Detect which cell encompasses the target text, then output its [x, y] center coordinate. 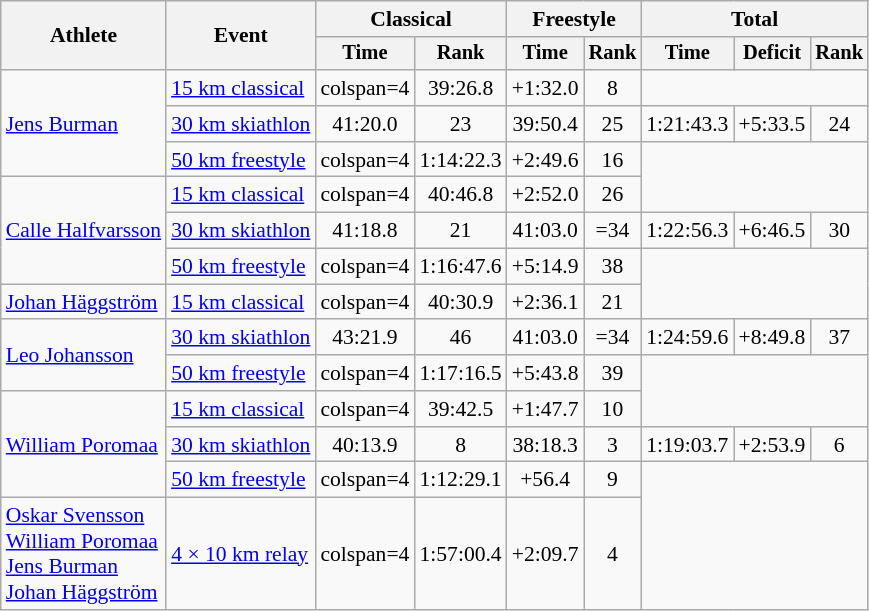
40:30.9 [460, 302]
+1:47.7 [546, 409]
39:42.5 [460, 409]
1:16:47.6 [460, 267]
+5:43.8 [546, 373]
24 [839, 124]
46 [460, 338]
1:57:00.4 [460, 554]
+6:46.5 [772, 231]
4 [613, 554]
39:26.8 [460, 88]
40:46.8 [460, 195]
+2:53.9 [772, 445]
40:13.9 [364, 445]
37 [839, 338]
Calle Halfvarsson [84, 230]
23 [460, 124]
4 × 10 km relay [240, 554]
+8:49.8 [772, 338]
Event [240, 36]
William Poromaa [84, 444]
+1:32.0 [546, 88]
43:21.9 [364, 338]
1:14:22.3 [460, 160]
6 [839, 445]
38 [613, 267]
1:17:16.5 [460, 373]
3 [613, 445]
38:18.3 [546, 445]
Leo Johansson [84, 356]
+2:36.1 [546, 302]
Athlete [84, 36]
10 [613, 409]
30 [839, 231]
1:21:43.3 [687, 124]
16 [613, 160]
39:50.4 [546, 124]
+2:09.7 [546, 554]
+5:33.5 [772, 124]
1:19:03.7 [687, 445]
26 [613, 195]
+5:14.9 [546, 267]
+2:52.0 [546, 195]
41:18.8 [364, 231]
9 [613, 480]
Johan Häggström [84, 302]
Jens Burman [84, 124]
Total [754, 19]
Deficit [772, 54]
+56.4 [546, 480]
Classical [410, 19]
39 [613, 373]
Freestyle [574, 19]
Oskar SvenssonWilliam PoromaaJens BurmanJohan Häggström [84, 554]
1:24:59.6 [687, 338]
+2:49.6 [546, 160]
1:12:29.1 [460, 480]
1:22:56.3 [687, 231]
41:20.0 [364, 124]
25 [613, 124]
